For the text-containing cell, return its midpoint in (x, y) coordinate format. 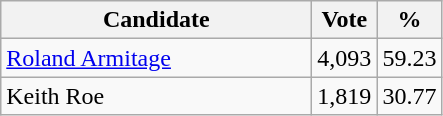
Vote (344, 20)
30.77 (410, 96)
Keith Roe (156, 96)
4,093 (344, 58)
Candidate (156, 20)
1,819 (344, 96)
Roland Armitage (156, 58)
% (410, 20)
59.23 (410, 58)
